Scan for the cell matching the given text and deliver its (x, y) coordinate at center. 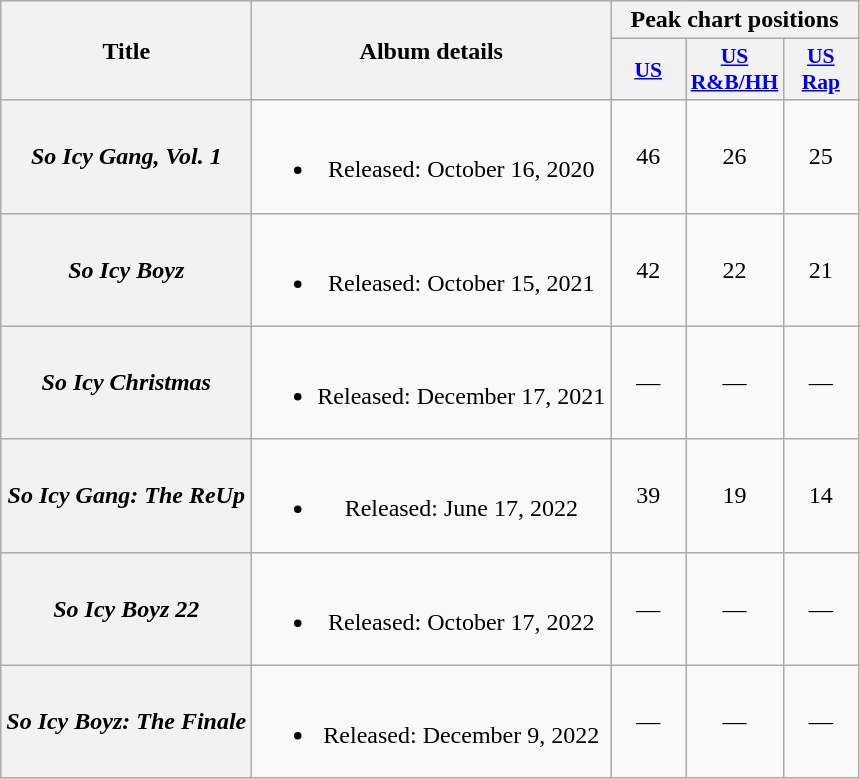
25 (820, 156)
21 (820, 270)
Released: October 17, 2022 (432, 608)
39 (648, 496)
26 (735, 156)
Title (126, 50)
US (648, 70)
Released: October 15, 2021 (432, 270)
Peak chart positions (735, 20)
22 (735, 270)
42 (648, 270)
Released: December 17, 2021 (432, 382)
So Icy Gang: The ReUp (126, 496)
USR&B/HH (735, 70)
14 (820, 496)
Album details (432, 50)
Released: October 16, 2020 (432, 156)
So Icy Gang, Vol. 1 (126, 156)
19 (735, 496)
So Icy Boyz: The Finale (126, 722)
So Icy Christmas (126, 382)
So Icy Boyz 22 (126, 608)
46 (648, 156)
So Icy Boyz (126, 270)
USRap (820, 70)
Released: June 17, 2022 (432, 496)
Released: December 9, 2022 (432, 722)
